Pinpoint the cell where the given text exists, returning its (X, Y) midpoint coordinate. 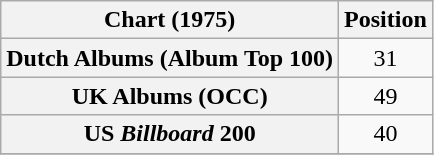
40 (386, 134)
Chart (1975) (170, 20)
UK Albums (OCC) (170, 96)
49 (386, 96)
Position (386, 20)
31 (386, 58)
Dutch Albums (Album Top 100) (170, 58)
US Billboard 200 (170, 134)
